Detect which cell encompasses the target text, then output its (x, y) center coordinate. 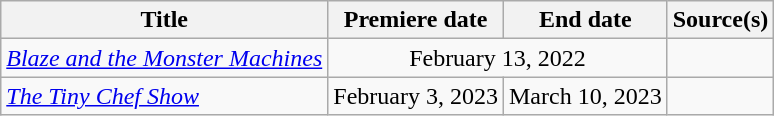
Blaze and the Monster Machines (164, 58)
February 3, 2023 (416, 96)
February 13, 2022 (498, 58)
Premiere date (416, 20)
The Tiny Chef Show (164, 96)
Title (164, 20)
Source(s) (720, 20)
End date (585, 20)
March 10, 2023 (585, 96)
